For the text-containing cell, return its midpoint in [x, y] coordinate format. 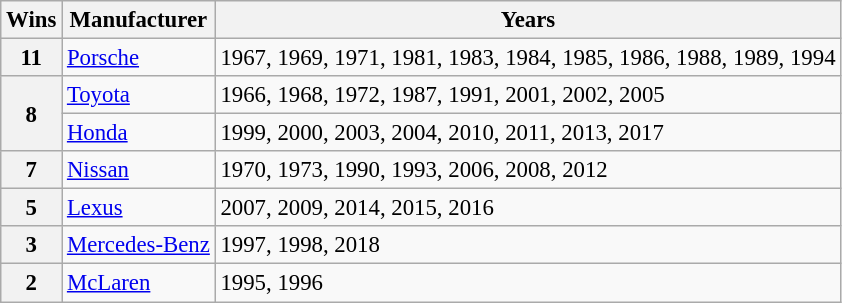
2007, 2009, 2014, 2015, 2016 [528, 208]
3 [32, 245]
1967, 1969, 1971, 1981, 1983, 1984, 1985, 1986, 1988, 1989, 1994 [528, 58]
11 [32, 58]
5 [32, 208]
Honda [139, 133]
Mercedes-Benz [139, 245]
8 [32, 114]
Years [528, 20]
1966, 1968, 1972, 1987, 1991, 2001, 2002, 2005 [528, 95]
1970, 1973, 1990, 1993, 2006, 2008, 2012 [528, 170]
1995, 1996 [528, 283]
7 [32, 170]
McLaren [139, 283]
2 [32, 283]
Wins [32, 20]
1999, 2000, 2003, 2004, 2010, 2011, 2013, 2017 [528, 133]
Nissan [139, 170]
Lexus [139, 208]
Manufacturer [139, 20]
Porsche [139, 58]
Toyota [139, 95]
1997, 1998, 2018 [528, 245]
